Provide the [X, Y] coordinate of the cell's center where the given text is located.  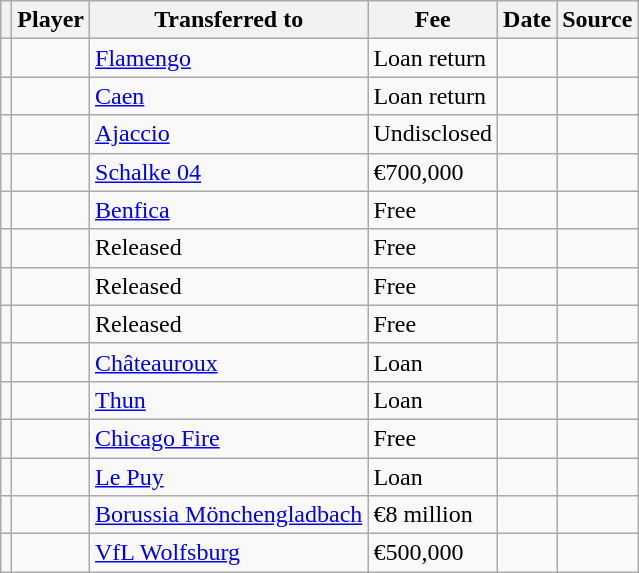
Caen [229, 96]
VfL Wolfsburg [229, 553]
Source [598, 20]
Le Puy [229, 477]
Châteauroux [229, 362]
Flamengo [229, 58]
Benfica [229, 210]
€500,000 [433, 553]
Date [528, 20]
Schalke 04 [229, 172]
Ajaccio [229, 134]
Player [51, 20]
Thun [229, 400]
€700,000 [433, 172]
Borussia Mönchengladbach [229, 515]
Fee [433, 20]
Undisclosed [433, 134]
Transferred to [229, 20]
€8 million [433, 515]
Chicago Fire [229, 438]
